Search for the cell housing the specified text and yield its [x, y] center coordinate. 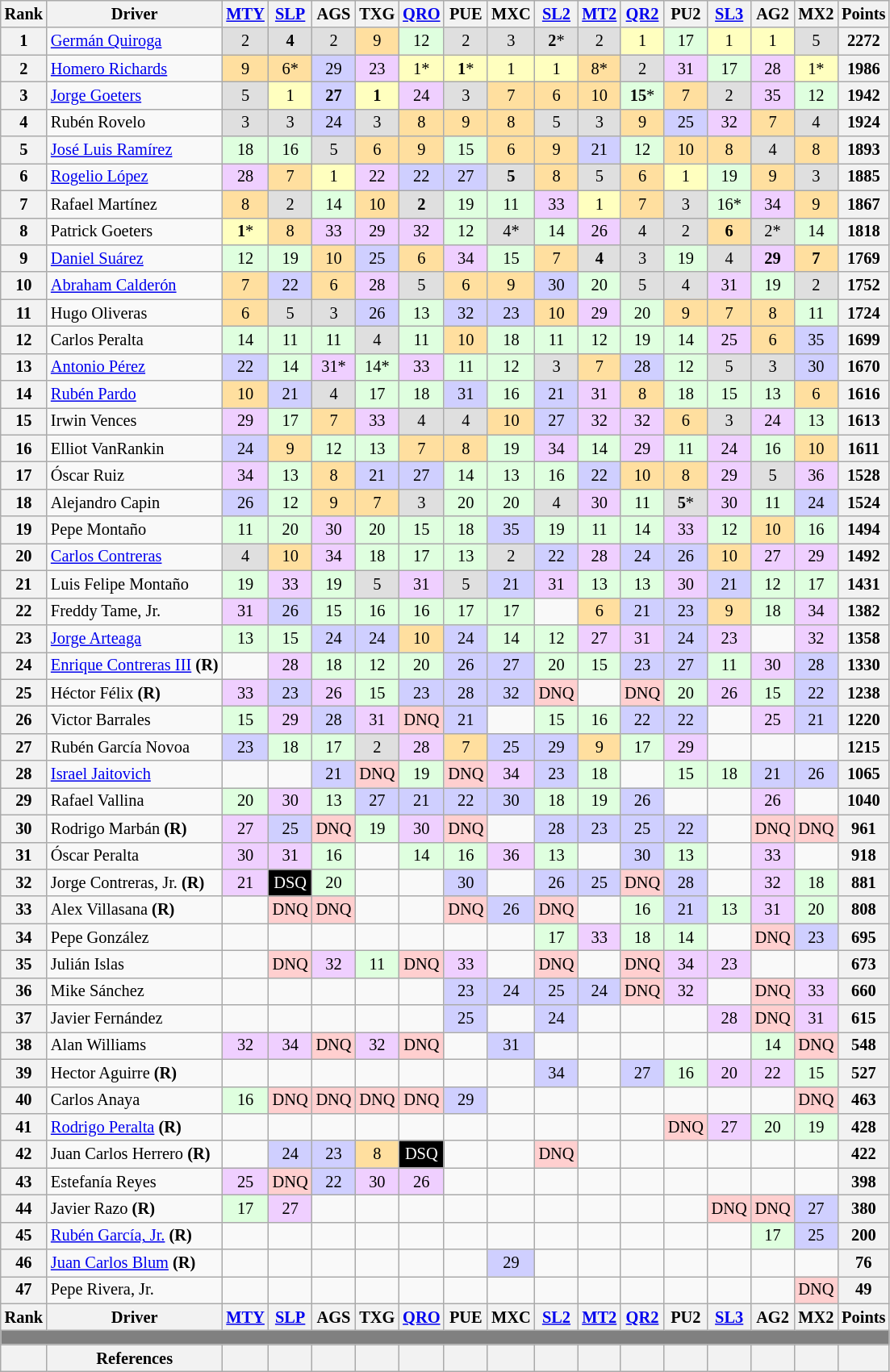
1724 [863, 313]
Óscar Peralta [134, 856]
Luis Felipe Montaño [134, 584]
43 [24, 1182]
40 [24, 1100]
1986 [863, 69]
Juan Carlos Blum (R) [134, 1263]
Carlos Contreras [134, 557]
1358 [863, 638]
Irwin Vences [134, 421]
47 [24, 1290]
1524 [863, 503]
Rodrigo Marbán (R) [134, 828]
1893 [863, 150]
Rogelio López [134, 177]
Héctor Félix (R) [134, 693]
Abraham Calderón [134, 286]
Jorge Contreras, Jr. (R) [134, 882]
Hector Aguirre (R) [134, 1073]
Javier Fernández [134, 1019]
37 [24, 1019]
Estefanía Reyes [134, 1182]
422 [863, 1154]
Rubén Pardo [134, 394]
1924 [863, 123]
4* [511, 231]
1528 [863, 475]
1867 [863, 204]
1613 [863, 421]
45 [24, 1236]
1494 [863, 530]
1818 [863, 231]
Jorge Goeters [134, 95]
1040 [863, 801]
695 [863, 937]
1942 [863, 95]
660 [863, 991]
Patrick Goeters [134, 231]
1065 [863, 774]
15* [642, 95]
José Luis Ramírez [134, 150]
918 [863, 856]
1238 [863, 693]
463 [863, 1100]
Javier Razo (R) [134, 1208]
Jorge Arteaga [134, 638]
49 [863, 1290]
Germán Quiroga [134, 41]
Freddy Tame, Jr. [134, 611]
Mike Sánchez [134, 991]
Rodrigo Peralta (R) [134, 1127]
1215 [863, 747]
1492 [863, 557]
1330 [863, 665]
1670 [863, 367]
Pepe Rivera, Jr. [134, 1290]
548 [863, 1045]
Alan Williams [134, 1045]
Rafael Martínez [134, 204]
1885 [863, 177]
14* [377, 367]
76 [863, 1263]
Daniel Suárez [134, 258]
380 [863, 1208]
1431 [863, 584]
1382 [863, 611]
673 [863, 964]
16* [729, 204]
961 [863, 828]
38 [24, 1045]
Juan Carlos Herrero (R) [134, 1154]
1616 [863, 394]
Hugo Oliveras [134, 313]
Enrique Contreras III (R) [134, 665]
5* [686, 503]
References [134, 1358]
Alex Villasana (R) [134, 910]
428 [863, 1127]
44 [24, 1208]
Rubén Rovelo [134, 123]
39 [24, 1073]
Julián Islas [134, 964]
Rubén García, Jr. (R) [134, 1236]
398 [863, 1182]
46 [24, 1263]
615 [863, 1019]
42 [24, 1154]
Elliot VanRankin [134, 448]
Carlos Peralta [134, 340]
Alejandro Capin [134, 503]
1769 [863, 258]
1611 [863, 448]
Israel Jaitovich [134, 774]
Pepe Montaño [134, 530]
1220 [863, 719]
31* [334, 367]
Rubén García Novoa [134, 747]
527 [863, 1073]
Óscar Ruiz [134, 475]
Victor Barrales [134, 719]
41 [24, 1127]
808 [863, 910]
200 [863, 1236]
881 [863, 882]
Rafael Vallina [134, 801]
Pepe González [134, 937]
Homero Richards [134, 69]
Carlos Anaya [134, 1100]
2272 [863, 41]
1752 [863, 286]
Antonio Pérez [134, 367]
1699 [863, 340]
6* [290, 69]
8* [599, 69]
